Output the [X, Y] coordinate of the center of the cell containing the given text.  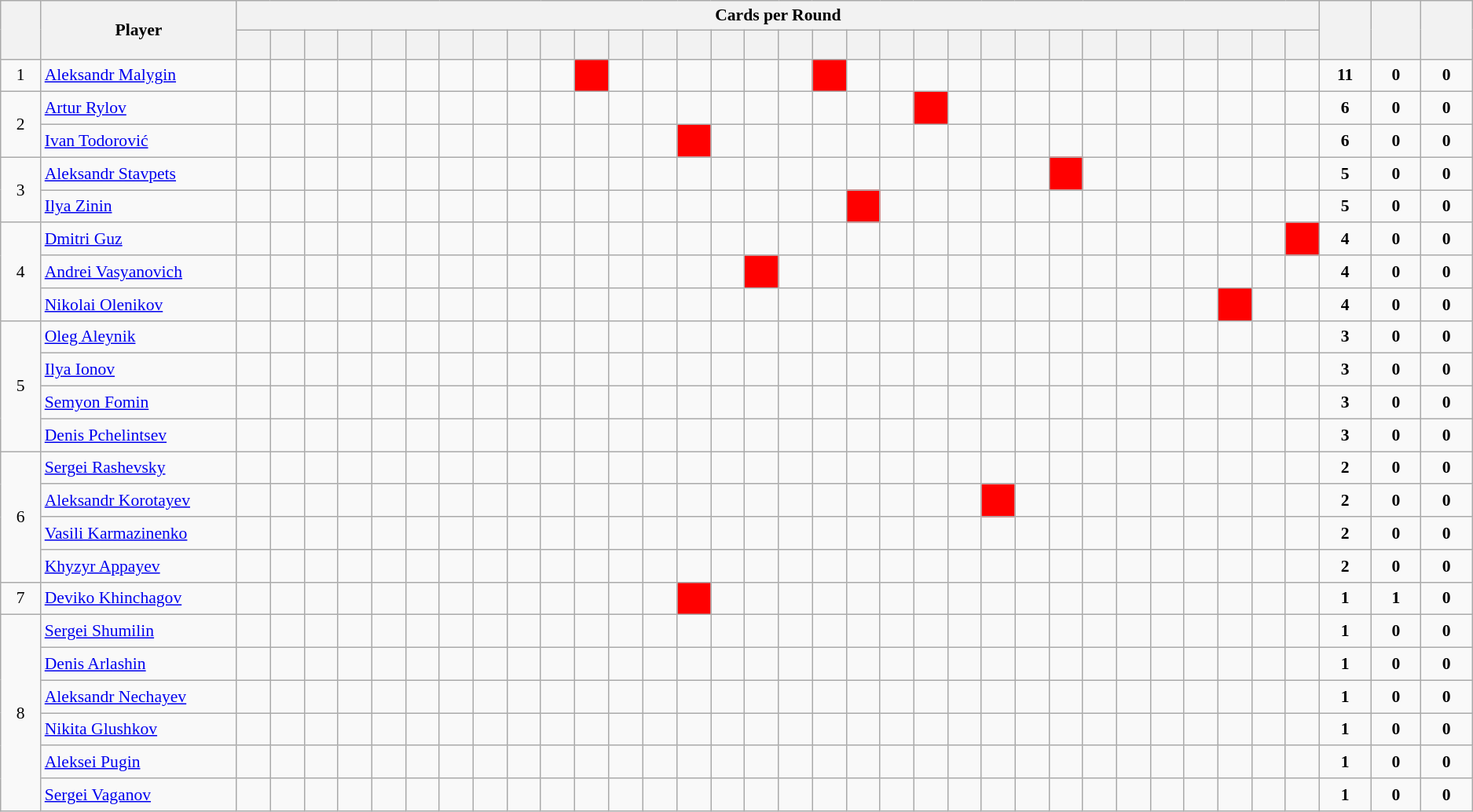
Aleksandr Korotayev [139, 501]
Ilya Ionov [139, 370]
Oleg Aleynik [139, 337]
Sergei Rashevsky [139, 468]
7 [20, 598]
Sergei Shumilin [139, 631]
Ivan Todorović [139, 141]
8 [20, 713]
Deviko Khinchagov [139, 598]
Aleksei Pugin [139, 763]
Vasili Karmazinenko [139, 533]
Cards per Round [778, 16]
Andrei Vasyanovich [139, 272]
Denis Arlashin [139, 664]
Ilya Zinin [139, 207]
Semyon Fomin [139, 403]
Nikita Glushkov [139, 730]
Aleksandr Stavpets [139, 174]
Aleksandr Nechayev [139, 697]
Player [139, 30]
Dmitri Guz [139, 240]
Khyzyr Appayev [139, 566]
Denis Pchelintsev [139, 435]
Sergei Vaganov [139, 795]
Artur Rylov [139, 108]
Nikolai Olenikov [139, 305]
Aleksandr Malygin [139, 75]
11 [1345, 75]
